Scan for the cell matching the given text and deliver its (X, Y) coordinate at center. 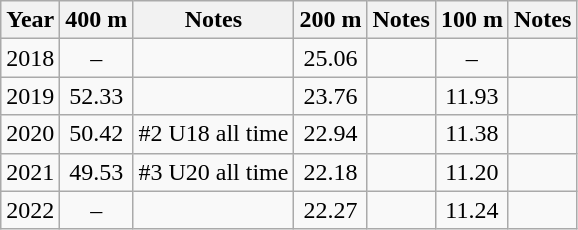
25.06 (330, 58)
2022 (30, 210)
100 m (472, 20)
50.42 (96, 134)
49.53 (96, 172)
2020 (30, 134)
400 m (96, 20)
11.93 (472, 96)
11.24 (472, 210)
2019 (30, 96)
11.38 (472, 134)
2021 (30, 172)
Year (30, 20)
22.18 (330, 172)
22.94 (330, 134)
200 m (330, 20)
2018 (30, 58)
#3 U20 all time (214, 172)
23.76 (330, 96)
52.33 (96, 96)
22.27 (330, 210)
11.20 (472, 172)
#2 U18 all time (214, 134)
